Provide the (X, Y) coordinate of the cell's center where the given text is located.  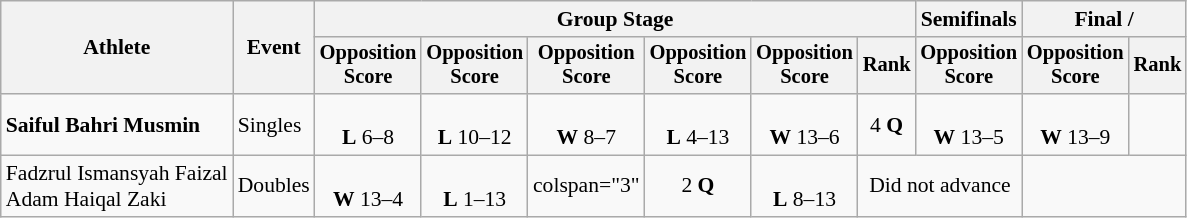
Event (274, 48)
W 13–9 (1076, 124)
2 Q (698, 186)
4 Q (887, 124)
L 4–13 (698, 124)
Saiful Bahri Musmin (117, 124)
Semifinals (968, 19)
L 10–12 (474, 124)
Did not advance (940, 186)
L 6–8 (368, 124)
Singles (274, 124)
W 13–5 (968, 124)
Doubles (274, 186)
L 8–13 (804, 186)
colspan="3" (586, 186)
Fadzrul Ismansyah FaizalAdam Haiqal Zaki (117, 186)
Athlete (117, 48)
Final / (1104, 19)
W 13–4 (368, 186)
W 13–6 (804, 124)
Group Stage (616, 19)
W 8–7 (586, 124)
L 1–13 (474, 186)
